Search for the cell housing the specified text and yield its (X, Y) center coordinate. 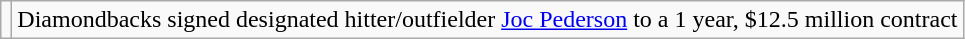
Diamondbacks signed designated hitter/outfielder Joc Pederson to a 1 year, $12.5 million contract (488, 20)
